Search for the cell housing the specified text and yield its [X, Y] center coordinate. 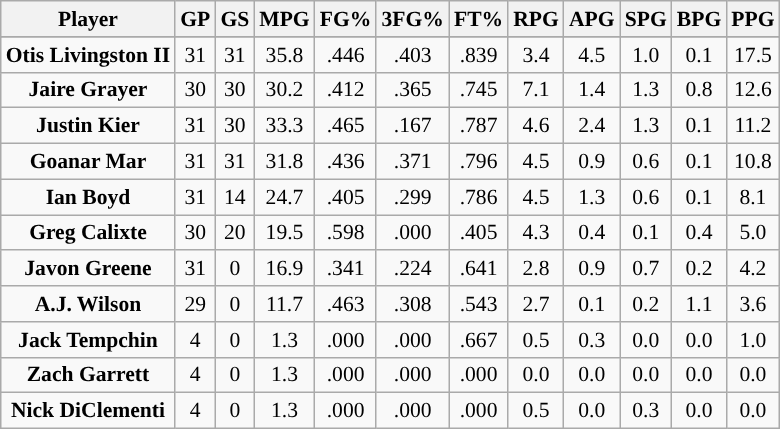
8.1 [752, 197]
.403 [412, 55]
Zach Garrett [88, 375]
.667 [478, 340]
4.6 [536, 126]
19.5 [284, 233]
PPG [752, 19]
GP [195, 19]
2.7 [536, 304]
.436 [346, 162]
SPG [646, 19]
FT% [478, 19]
Javon Greene [88, 269]
.365 [412, 90]
2.4 [592, 126]
.299 [412, 197]
12.6 [752, 90]
3.4 [536, 55]
1.4 [592, 90]
Jack Tempchin [88, 340]
0.7 [646, 269]
1.1 [700, 304]
RPG [536, 19]
31.8 [284, 162]
MPG [284, 19]
20 [234, 233]
Jaire Grayer [88, 90]
BPG [700, 19]
.745 [478, 90]
5.0 [752, 233]
11.2 [752, 126]
A.J. Wilson [88, 304]
Justin Kier [88, 126]
.787 [478, 126]
2.8 [536, 269]
17.5 [752, 55]
.796 [478, 162]
0.8 [700, 90]
GS [234, 19]
APG [592, 19]
7.1 [536, 90]
.786 [478, 197]
Otis Livingston II [88, 55]
4.3 [536, 233]
29 [195, 304]
.598 [346, 233]
FG% [346, 19]
11.7 [284, 304]
Nick DiClementi [88, 411]
.641 [478, 269]
.412 [346, 90]
16.9 [284, 269]
4.2 [752, 269]
3.6 [752, 304]
14 [234, 197]
.371 [412, 162]
24.7 [284, 197]
.308 [412, 304]
.446 [346, 55]
35.8 [284, 55]
.839 [478, 55]
.463 [346, 304]
33.3 [284, 126]
10.8 [752, 162]
30.2 [284, 90]
.341 [346, 269]
.167 [412, 126]
3FG% [412, 19]
.224 [412, 269]
.543 [478, 304]
Player [88, 19]
Greg Calixte [88, 233]
.465 [346, 126]
Ian Boyd [88, 197]
Goanar Mar [88, 162]
